Search for the cell housing the specified text and yield its (X, Y) center coordinate. 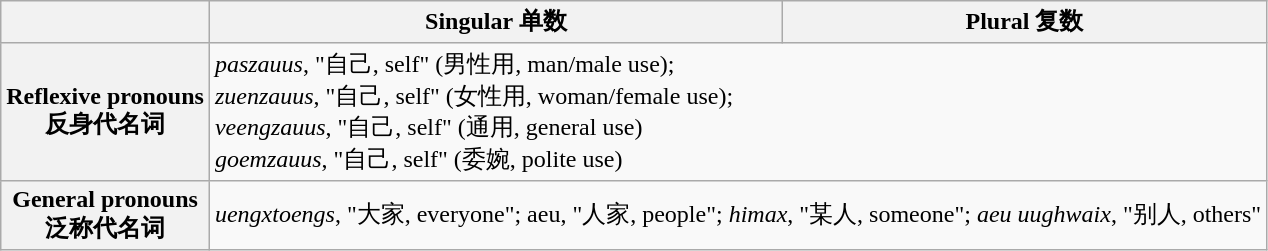
Reflexive pronouns反身代名词 (106, 112)
Singular 单数 (496, 22)
Plural 复数 (1024, 22)
General pronouns泛称代名词 (106, 215)
uengxtoengs, "大家, everyone"; aeu, "人家, people"; himax, "某人, someone"; aeu uughwaix, "别人, others" (738, 215)
